Determine the (x, y) coordinate at the center of the cell enclosing the given text.  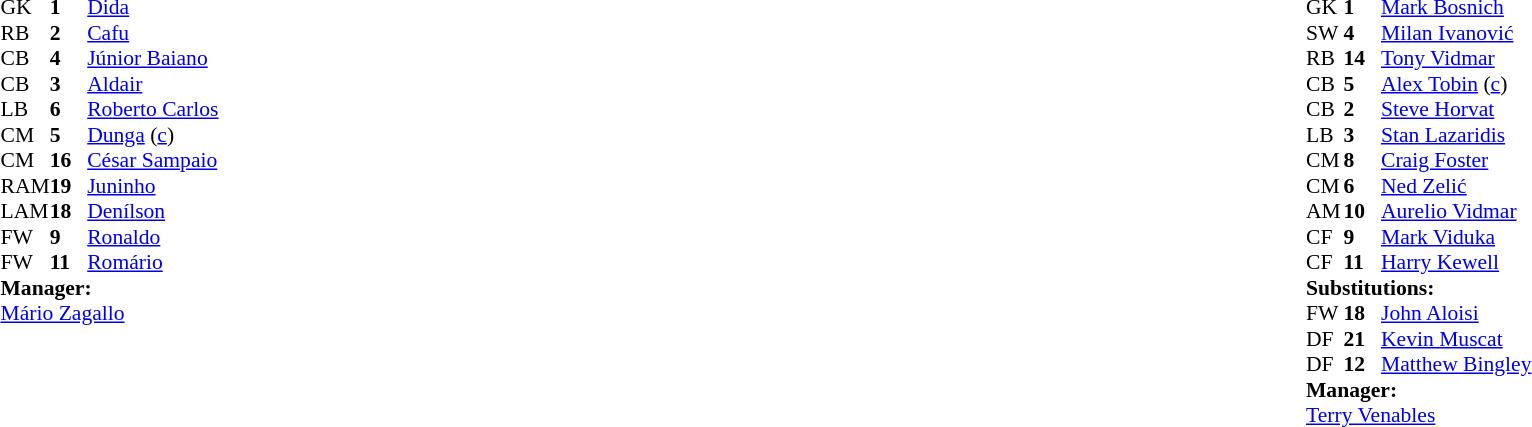
SW (1325, 33)
Stan Lazaridis (1456, 135)
Juninho (152, 186)
12 (1362, 365)
21 (1362, 339)
Ronaldo (152, 237)
Alex Tobin (c) (1456, 84)
César Sampaio (152, 161)
Kevin Muscat (1456, 339)
16 (69, 161)
John Aloisi (1456, 313)
Mark Viduka (1456, 237)
14 (1362, 59)
Romário (152, 263)
Matthew Bingley (1456, 365)
Harry Kewell (1456, 263)
Júnior Baiano (152, 59)
Cafu (152, 33)
Dunga (c) (152, 135)
Roberto Carlos (152, 109)
19 (69, 186)
Tony Vidmar (1456, 59)
Denílson (152, 211)
Steve Horvat (1456, 109)
Milan Ivanović (1456, 33)
AM (1325, 211)
8 (1362, 161)
Aurelio Vidmar (1456, 211)
Mário Zagallo (109, 313)
Aldair (152, 84)
Craig Foster (1456, 161)
10 (1362, 211)
LAM (24, 211)
Substitutions: (1418, 288)
RAM (24, 186)
Ned Zelić (1456, 186)
